Find where the given text appears and provide that cell's center as [X, Y] coordinate. 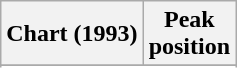
Peakposition [189, 34]
Chart (1993) [72, 34]
